From the cell containing the given text, extract its center point as [X, Y] coordinate. 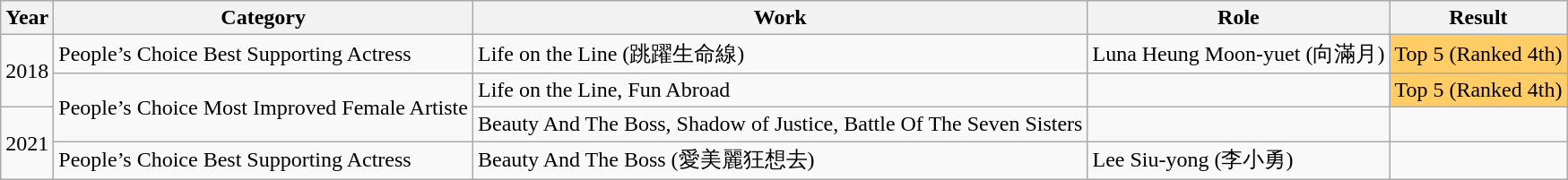
Life on the Line, Fun Abroad [780, 90]
2021 [27, 143]
Beauty And The Boss (愛美麗狂想去) [780, 161]
Luna Heung Moon-yuet (向滿月) [1239, 54]
Role [1239, 18]
People’s Choice Most Improved Female Artiste [264, 107]
Life on the Line (跳躍生命線) [780, 54]
Lee Siu-yong (李小勇) [1239, 161]
Category [264, 18]
2018 [27, 72]
Beauty And The Boss, Shadow of Justice, Battle Of The Seven Sisters [780, 124]
Work [780, 18]
Year [27, 18]
Result [1478, 18]
